Find where the given text appears and provide that cell's center as (x, y) coordinate. 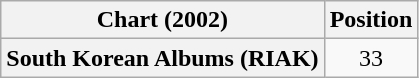
33 (371, 58)
South Korean Albums (RIAK) (162, 58)
Chart (2002) (162, 20)
Position (371, 20)
